Extract the (X, Y) coordinate from the center of the cell holding the provided text.  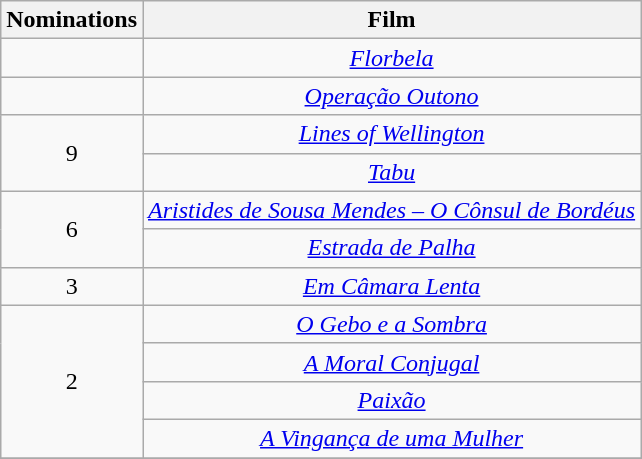
Film (391, 20)
6 (72, 229)
2 (72, 381)
Operação Outono (391, 96)
Paixão (391, 400)
Tabu (391, 172)
A Vingança de uma Mulher (391, 438)
Nominations (72, 20)
Em Câmara Lenta (391, 286)
Aristides de Sousa Mendes – O Cônsul de Bordéus (391, 210)
A Moral Conjugal (391, 362)
3 (72, 286)
9 (72, 153)
Estrada de Palha (391, 248)
Lines of Wellington (391, 134)
Florbela (391, 58)
O Gebo e a Sombra (391, 324)
